Return (X, Y) of the center of cell containing provided text 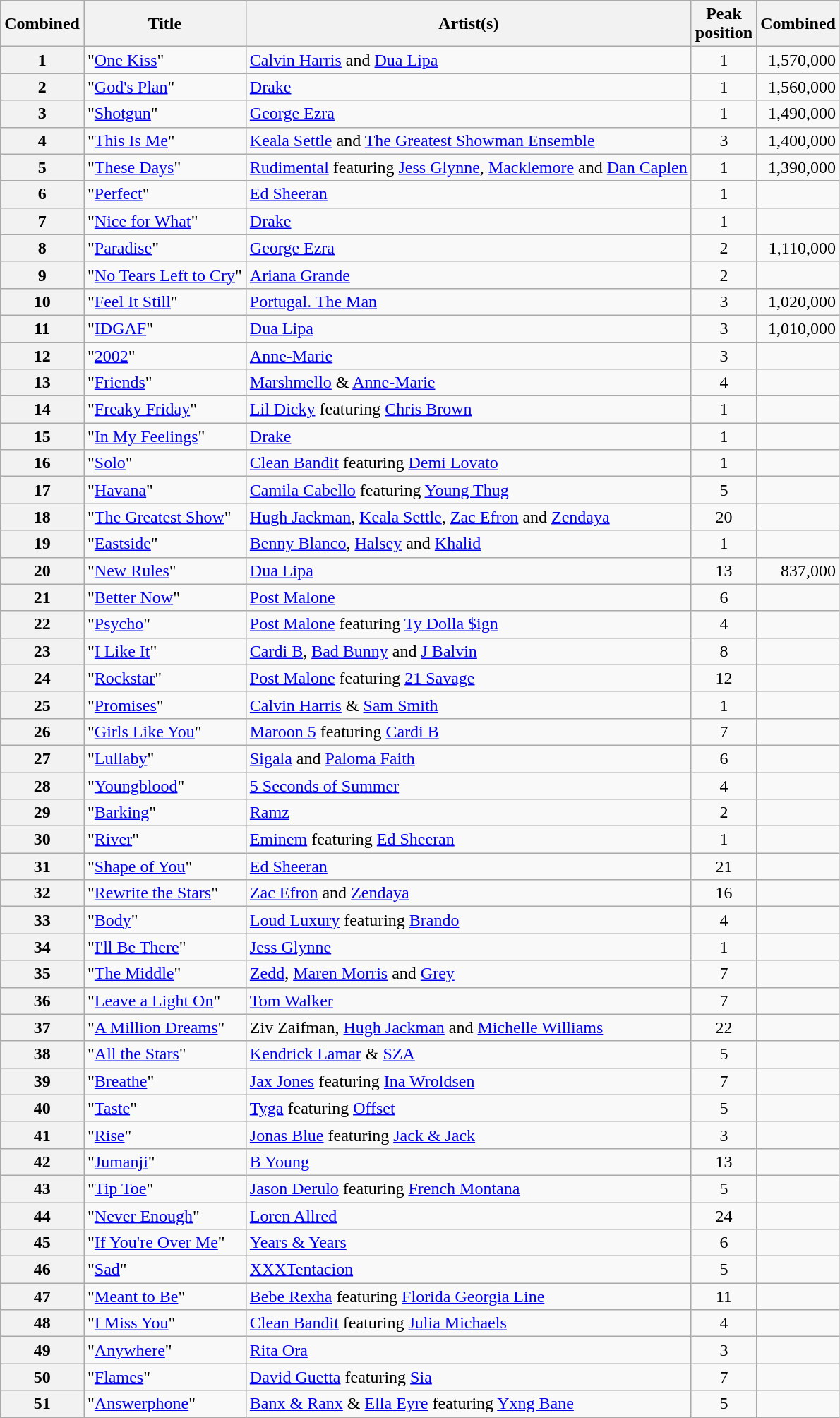
"Taste" (164, 1108)
"IDGAF" (164, 328)
"Flames" (164, 1377)
"Sad" (164, 1270)
"No Tears Left to Cry" (164, 275)
29 (42, 813)
"These Days" (164, 167)
Keala Settle and The Greatest Showman Ensemble (469, 141)
33 (42, 920)
Portugal. The Man (469, 302)
1,560,000 (798, 87)
48 (42, 1323)
"River" (164, 840)
"Freaky Friday" (164, 410)
"Perfect" (164, 194)
"Paradise" (164, 248)
Zac Efron and Zendaya (469, 893)
"Never Enough" (164, 1215)
45 (42, 1243)
Jax Jones featuring Ina Wroldsen (469, 1081)
"New Rules" (164, 571)
"The Middle" (164, 974)
Post Malone featuring 21 Savage (469, 678)
Maroon 5 featuring Cardi B (469, 732)
1,010,000 (798, 328)
1,110,000 (798, 248)
37 (42, 1027)
Tyga featuring Offset (469, 1108)
Lil Dicky featuring Chris Brown (469, 410)
1,400,000 (798, 141)
Bebe Rexha featuring Florida Georgia Line (469, 1297)
"Barking" (164, 813)
1,390,000 (798, 167)
Rita Ora (469, 1350)
"Body" (164, 920)
"Leave a Light On" (164, 1001)
34 (42, 947)
19 (42, 544)
"Shotgun" (164, 114)
Clean Bandit featuring Julia Michaels (469, 1323)
"Breathe" (164, 1081)
"Rewrite the Stars" (164, 893)
Jess Glynne (469, 947)
"In My Feelings" (164, 436)
"Psycho" (164, 624)
"Tip Toe" (164, 1188)
"Meant to Be" (164, 1297)
23 (42, 651)
1,020,000 (798, 302)
"2002" (164, 355)
31 (42, 866)
5 Seconds of Summer (469, 786)
XXXTentacion (469, 1270)
"Shape of You" (164, 866)
"Eastside" (164, 544)
"Feel It Still" (164, 302)
"Answerphone" (164, 1404)
Rudimental featuring Jess Glynne, Macklemore and Dan Caplen (469, 167)
36 (42, 1001)
41 (42, 1135)
"All the Stars" (164, 1054)
"Anywhere" (164, 1350)
Ziv Zaifman, Hugh Jackman and Michelle Williams (469, 1027)
"A Million Dreams" (164, 1027)
"Jumanji" (164, 1162)
26 (42, 732)
Sigala and Paloma Faith (469, 758)
Hugh Jackman, Keala Settle, Zac Efron and Zendaya (469, 517)
Loren Allred (469, 1215)
"Nice for What" (164, 221)
Cardi B, Bad Bunny and J Balvin (469, 651)
"Youngblood" (164, 786)
44 (42, 1215)
51 (42, 1404)
17 (42, 490)
Artist(s) (469, 24)
Camila Cabello featuring Young Thug (469, 490)
32 (42, 893)
"Friends" (164, 383)
Post Malone (469, 597)
David Guetta featuring Sia (469, 1377)
Benny Blanco, Halsey and Khalid (469, 544)
35 (42, 974)
"Girls Like You" (164, 732)
"Rise" (164, 1135)
Banx & Ranx & Ella Eyre featuring Yxng Bane (469, 1404)
"I'll Be There" (164, 947)
Zedd, Maren Morris and Grey (469, 974)
49 (42, 1350)
25 (42, 705)
Jonas Blue featuring Jack & Jack (469, 1135)
Peakposition (724, 24)
Title (164, 24)
837,000 (798, 571)
Loud Luxury featuring Brando (469, 920)
38 (42, 1054)
Years & Years (469, 1243)
47 (42, 1297)
9 (42, 275)
40 (42, 1108)
"Promises" (164, 705)
"I Miss You" (164, 1323)
39 (42, 1081)
"This Is Me" (164, 141)
15 (42, 436)
1,490,000 (798, 114)
Kendrick Lamar & SZA (469, 1054)
Ariana Grande (469, 275)
30 (42, 840)
27 (42, 758)
"Rockstar" (164, 678)
18 (42, 517)
14 (42, 410)
"I Like It" (164, 651)
Jason Derulo featuring French Montana (469, 1188)
Ramz (469, 813)
Marshmello & Anne-Marie (469, 383)
Calvin Harris and Dua Lipa (469, 60)
Anne-Marie (469, 355)
"The Greatest Show" (164, 517)
1,570,000 (798, 60)
B Young (469, 1162)
Calvin Harris & Sam Smith (469, 705)
"One Kiss" (164, 60)
Post Malone featuring Ty Dolla $ign (469, 624)
"If You're Over Me" (164, 1243)
46 (42, 1270)
Tom Walker (469, 1001)
43 (42, 1188)
28 (42, 786)
42 (42, 1162)
"Better Now" (164, 597)
"Lullaby" (164, 758)
50 (42, 1377)
Clean Bandit featuring Demi Lovato (469, 463)
"Solo" (164, 463)
10 (42, 302)
"God's Plan" (164, 87)
"Havana" (164, 490)
Eminem featuring Ed Sheeran (469, 840)
